Detect which cell encompasses the target text, then output its (X, Y) center coordinate. 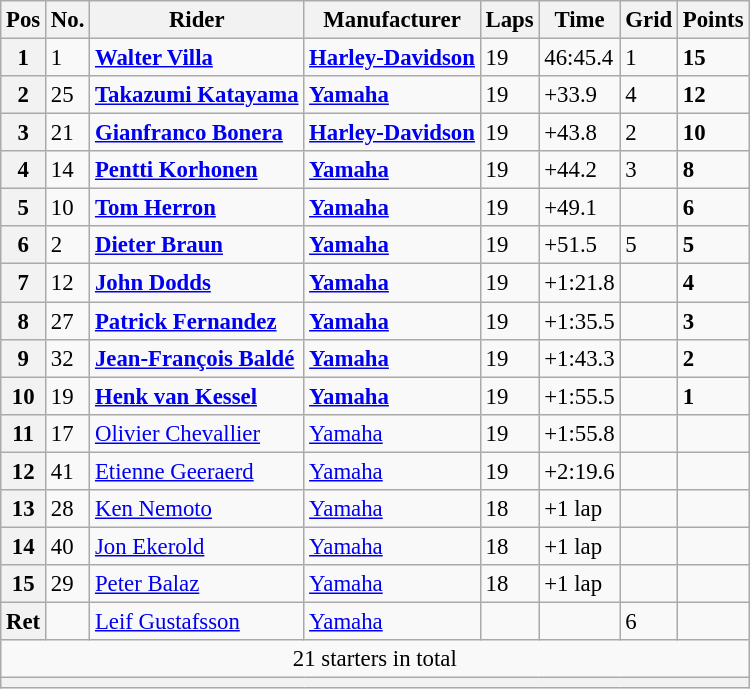
Gianfranco Bonera (197, 133)
Peter Balaz (197, 584)
+33.9 (580, 95)
40 (68, 546)
Olivier Chevallier (197, 433)
No. (68, 20)
41 (68, 471)
28 (68, 509)
Etienne Geeraerd (197, 471)
+1:21.8 (580, 283)
Leif Gustafsson (197, 621)
29 (68, 584)
46:45.4 (580, 58)
13 (24, 509)
Takazumi Katayama (197, 95)
+49.1 (580, 208)
Walter Villa (197, 58)
Patrick Fernandez (197, 321)
Ken Nemoto (197, 509)
Laps (510, 20)
Henk van Kessel (197, 396)
+1:55.5 (580, 396)
9 (24, 358)
7 (24, 283)
Points (712, 20)
Pos (24, 20)
Manufacturer (392, 20)
21 starters in total (375, 659)
Pentti Korhonen (197, 170)
+1:55.8 (580, 433)
Jean-François Baldé (197, 358)
21 (68, 133)
27 (68, 321)
Tom Herron (197, 208)
John Dodds (197, 283)
25 (68, 95)
+2:19.6 (580, 471)
11 (24, 433)
+1:35.5 (580, 321)
Ret (24, 621)
Grid (648, 20)
+44.2 (580, 170)
+1:43.3 (580, 358)
+51.5 (580, 245)
Rider (197, 20)
Time (580, 20)
Dieter Braun (197, 245)
+43.8 (580, 133)
Jon Ekerold (197, 546)
32 (68, 358)
17 (68, 433)
